Pinpoint the cell where the given text exists, returning its [x, y] midpoint coordinate. 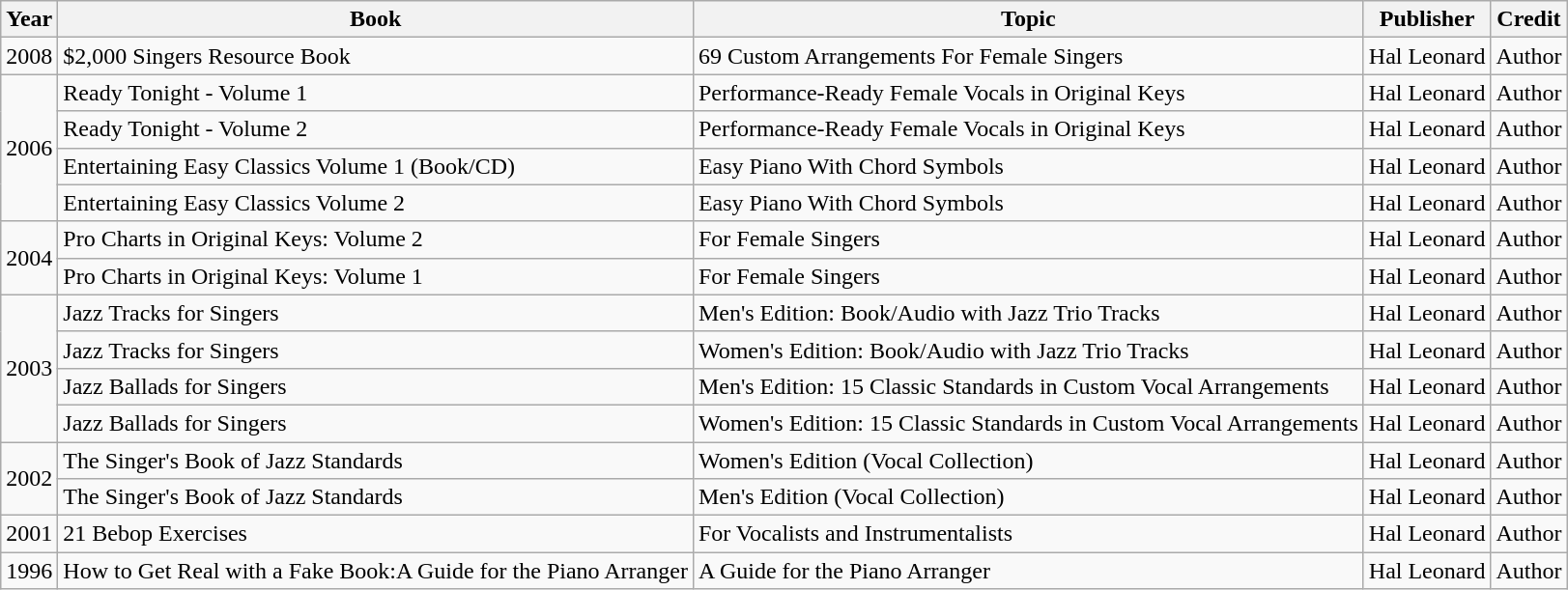
2003 [29, 368]
Women's Edition: Book/Audio with Jazz Trio Tracks [1028, 350]
Publisher [1427, 19]
Men's Edition: Book/Audio with Jazz Trio Tracks [1028, 313]
Book [376, 19]
69 Custom Arrangements For Female Singers [1028, 56]
How to Get Real with a Fake Book:A Guide for the Piano Arranger [376, 571]
Year [29, 19]
Entertaining Easy Classics Volume 1 (Book/CD) [376, 166]
Topic [1028, 19]
Ready Tonight - Volume 1 [376, 93]
A Guide for the Piano Arranger [1028, 571]
Women's Edition (Vocal Collection) [1028, 461]
2006 [29, 148]
Women's Edition: 15 Classic Standards in Custom Vocal Arrangements [1028, 423]
Credit [1528, 19]
Men's Edition: 15 Classic Standards in Custom Vocal Arrangements [1028, 386]
Ready Tonight - Volume 2 [376, 129]
2002 [29, 479]
21 Bebop Exercises [376, 534]
Entertaining Easy Classics Volume 2 [376, 203]
Pro Charts in Original Keys: Volume 2 [376, 239]
Men's Edition (Vocal Collection) [1028, 497]
For Vocalists and Instrumentalists [1028, 534]
Pro Charts in Original Keys: Volume 1 [376, 276]
2008 [29, 56]
1996 [29, 571]
$2,000 Singers Resource Book [376, 56]
2004 [29, 258]
2001 [29, 534]
